Pinpoint the cell where the given text exists, returning its (X, Y) midpoint coordinate. 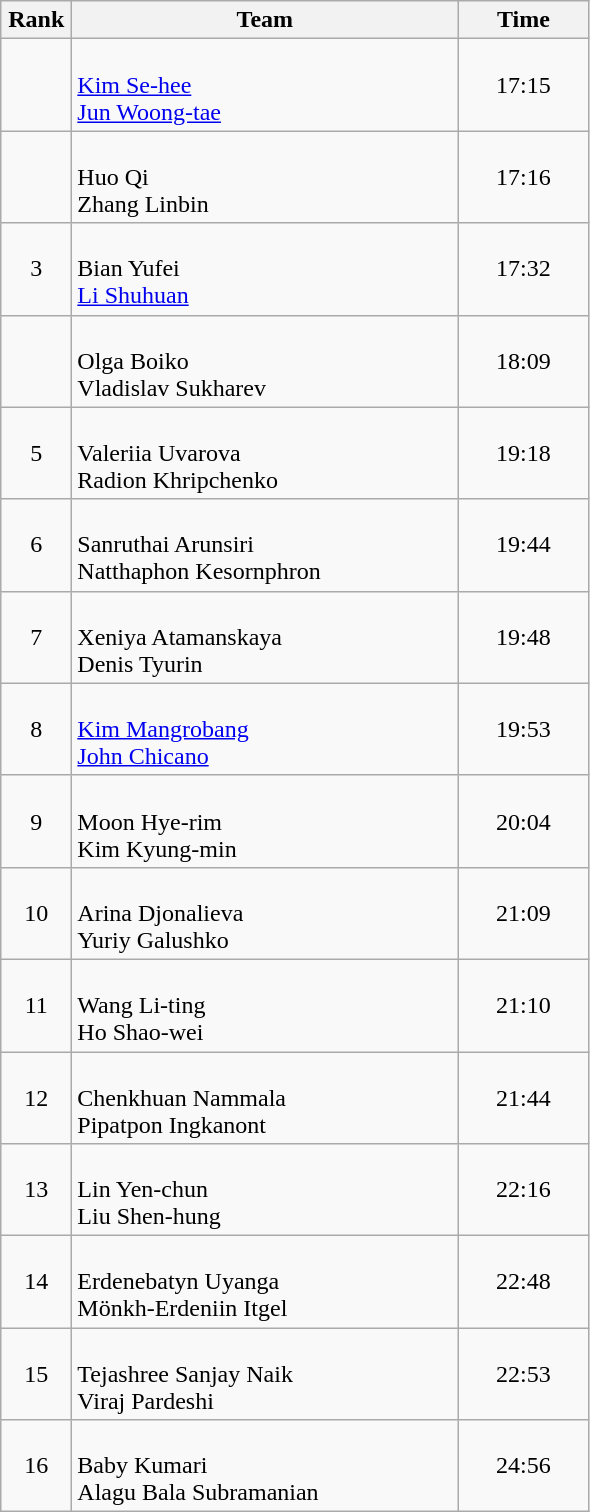
14 (36, 1282)
19:44 (524, 545)
Rank (36, 20)
19:53 (524, 729)
Xeniya AtamanskayaDenis Tyurin (265, 637)
Huo QiZhang Linbin (265, 177)
Arina DjonalievaYuriy Galushko (265, 913)
3 (36, 269)
17:16 (524, 177)
Moon Hye-rimKim Kyung-min (265, 821)
17:15 (524, 85)
21:44 (524, 1098)
20:04 (524, 821)
Valeriia UvarovaRadion Khripchenko (265, 453)
19:48 (524, 637)
22:48 (524, 1282)
Tejashree Sanjay NaikViraj Pardeshi (265, 1374)
10 (36, 913)
Olga BoikoVladislav Sukharev (265, 361)
9 (36, 821)
Kim MangrobangJohn Chicano (265, 729)
11 (36, 1005)
Baby KumariAlagu Bala Subramanian (265, 1466)
Sanruthai ArunsiriNatthaphon Kesornphron (265, 545)
19:18 (524, 453)
Erdenebatyn UyangaMönkh-Erdeniin Itgel (265, 1282)
Team (265, 20)
Bian YufeiLi Shuhuan (265, 269)
6 (36, 545)
22:53 (524, 1374)
7 (36, 637)
21:09 (524, 913)
Lin Yen-chunLiu Shen-hung (265, 1190)
Wang Li-tingHo Shao-wei (265, 1005)
24:56 (524, 1466)
8 (36, 729)
18:09 (524, 361)
22:16 (524, 1190)
5 (36, 453)
Time (524, 20)
21:10 (524, 1005)
16 (36, 1466)
Chenkhuan NammalaPipatpon Ingkanont (265, 1098)
Kim Se-heeJun Woong-tae (265, 85)
17:32 (524, 269)
13 (36, 1190)
12 (36, 1098)
15 (36, 1374)
